Capture the cell that displays the provided text and extract its [x, y] central coordinate. 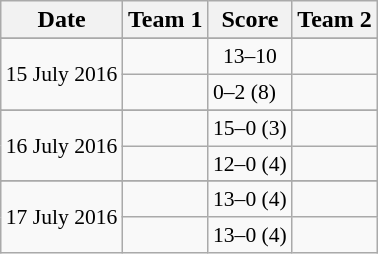
15 July 2016 [62, 74]
Team 2 [335, 20]
Team 1 [165, 20]
17 July 2016 [62, 216]
16 July 2016 [62, 146]
Score [250, 20]
15–0 (3) [250, 128]
Date [62, 20]
12–0 (4) [250, 164]
0–2 (8) [250, 92]
13–10 [250, 57]
